Extract the (X, Y) coordinate from the center of the cell holding the provided text.  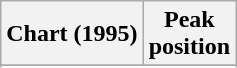
Peakposition (189, 34)
Chart (1995) (72, 34)
